Return [X, Y] of the center of cell containing provided text 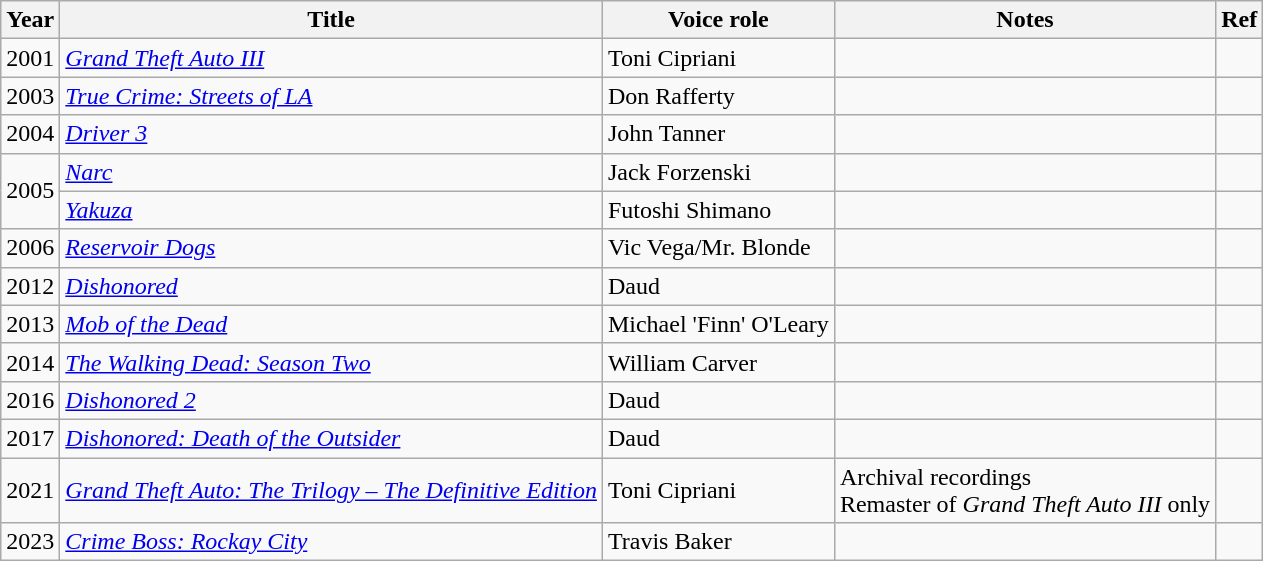
Voice role [718, 20]
Grand Theft Auto: The Trilogy – The Definitive Edition [332, 490]
2016 [30, 400]
Michael 'Finn' O'Leary [718, 324]
Driver 3 [332, 134]
Crime Boss: Rockay City [332, 542]
Jack Forzenski [718, 172]
2003 [30, 96]
Mob of the Dead [332, 324]
John Tanner [718, 134]
Ref [1240, 20]
Dishonored: Death of the Outsider [332, 438]
Narc [332, 172]
2001 [30, 58]
True Crime: Streets of LA [332, 96]
Don Rafferty [718, 96]
2014 [30, 362]
Yakuza [332, 210]
Archival recordingsRemaster of Grand Theft Auto III only [1024, 490]
2005 [30, 191]
Vic Vega/Mr. Blonde [718, 248]
Futoshi Shimano [718, 210]
Title [332, 20]
2012 [30, 286]
Grand Theft Auto III [332, 58]
Reservoir Dogs [332, 248]
Dishonored [332, 286]
2013 [30, 324]
2004 [30, 134]
2006 [30, 248]
Notes [1024, 20]
Year [30, 20]
2017 [30, 438]
Travis Baker [718, 542]
Dishonored 2 [332, 400]
The Walking Dead: Season Two [332, 362]
2021 [30, 490]
2023 [30, 542]
William Carver [718, 362]
